Pinpoint the cell where the given text exists, returning its [X, Y] midpoint coordinate. 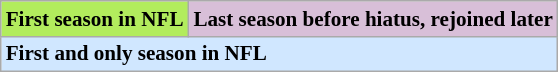
First season in NFL [95, 18]
First and only season in NFL [280, 54]
Last season before hiatus, rejoined later [372, 18]
